From the cell containing the given text, extract its center point as [X, Y] coordinate. 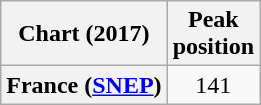
Peak position [213, 34]
Chart (2017) [84, 34]
France (SNEP) [84, 85]
141 [213, 85]
